Capture the cell that displays the provided text and extract its (X, Y) central coordinate. 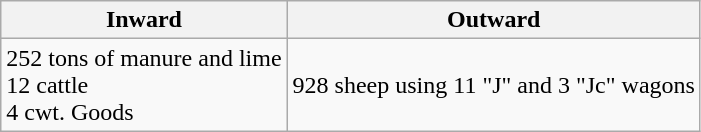
Outward (494, 20)
252 tons of manure and lime12 cattle4 cwt. Goods (144, 85)
Inward (144, 20)
928 sheep using 11 "J" and 3 "Jc" wagons (494, 85)
